Capture the cell that displays the provided text and extract its [X, Y] central coordinate. 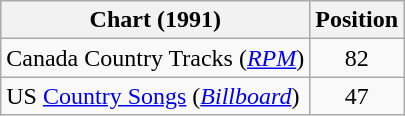
82 [357, 58]
Chart (1991) [156, 20]
Position [357, 20]
47 [357, 96]
US Country Songs (Billboard) [156, 96]
Canada Country Tracks (RPM) [156, 58]
